Search for the cell housing the specified text and yield its (X, Y) center coordinate. 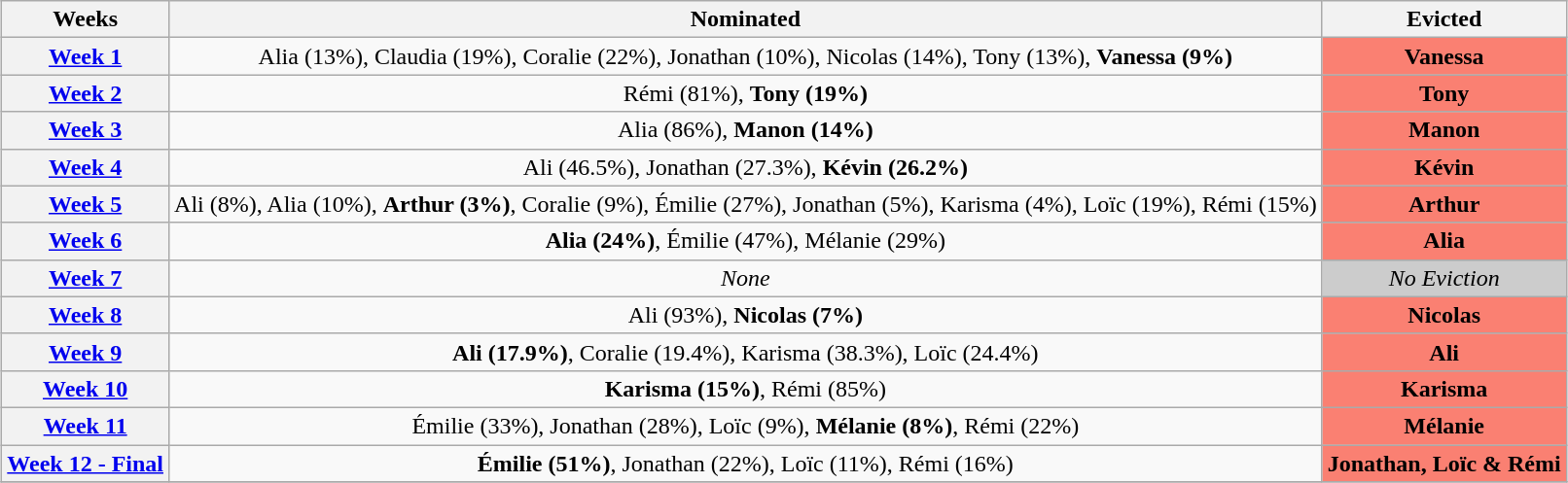
Émilie (51%), Jonathan (22%), Loïc (11%), Rémi (16%) (746, 464)
Week 12 - Final (86, 464)
Rémi (81%), Tony (19%) (746, 93)
Week 9 (86, 352)
Nominated (746, 19)
None (746, 278)
Jonathan, Loïc & Rémi (1443, 464)
Ali (8%), Alia (10%), Arthur (3%), Coralie (9%), Émilie (27%), Jonathan (5%), Karisma (4%), Loïc (19%), Rémi (15%) (746, 204)
Week 10 (86, 389)
Week 1 (86, 56)
Ali (1443, 352)
Ali (46.5%), Jonathan (27.3%), Kévin (26.2%) (746, 167)
Week 4 (86, 167)
Ali (17.9%), Coralie (19.4%), Karisma (38.3%), Loïc (24.4%) (746, 352)
No Eviction (1443, 278)
Alia (24%), Émilie (47%), Mélanie (29%) (746, 241)
Tony (1443, 93)
Week 5 (86, 204)
Karisma (15%), Rémi (85%) (746, 389)
Karisma (1443, 389)
Nicolas (1443, 315)
Arthur (1443, 204)
Week 8 (86, 315)
Kévin (1443, 167)
Evicted (1443, 19)
Ali (93%), Nicolas (7%) (746, 315)
Alia (1443, 241)
Weeks (86, 19)
Week 7 (86, 278)
Week 3 (86, 130)
Week 6 (86, 241)
Alia (86%), Manon (14%) (746, 130)
Émilie (33%), Jonathan (28%), Loïc (9%), Mélanie (8%), Rémi (22%) (746, 426)
Week 11 (86, 426)
Mélanie (1443, 426)
Week 2 (86, 93)
Alia (13%), Claudia (19%), Coralie (22%), Jonathan (10%), Nicolas (14%), Tony (13%), Vanessa (9%) (746, 56)
Manon (1443, 130)
Vanessa (1443, 56)
